For the text-containing cell, return its midpoint in [X, Y] coordinate format. 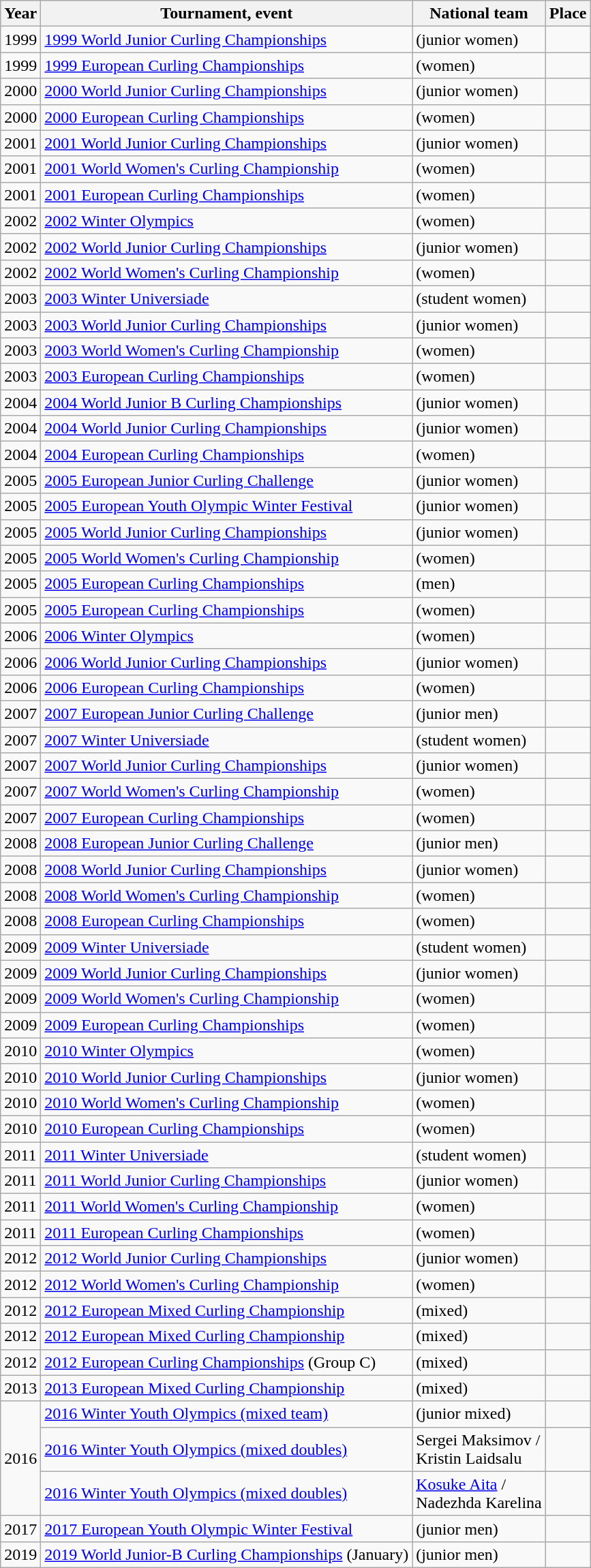
2007 European Curling Championships [226, 818]
2011 European Curling Championships [226, 1233]
Sergei Maksimov / Kristin Laidsalu [479, 1449]
2011 World Junior Curling Championships [226, 1181]
Kosuke Aita / Nadezhda Karelina [479, 1494]
2016 Winter Youth Olympics (mixed team) [226, 1414]
2003 European Curling Championships [226, 377]
2004 European Curling Championships [226, 455]
2010 World Women's Curling Championship [226, 1103]
2005 World Junior Curling Championships [226, 532]
2000 World Junior Curling Championships [226, 91]
2010 World Junior Curling Championships [226, 1077]
1999 European Curling Championships [226, 65]
National team [479, 14]
2008 World Junior Curling Championships [226, 870]
2001 World Women's Curling Championship [226, 169]
2017 European Youth Olympic Winter Festival [226, 1528]
2012 European Curling Championships (Group C) [226, 1362]
2003 World Junior Curling Championships [226, 325]
2009 Winter Universiade [226, 947]
2003 World Women's Curling Championship [226, 351]
2008 European Curling Championships [226, 921]
2008 European Junior Curling Challenge [226, 844]
2000 European Curling Championships [226, 117]
Year [20, 14]
1999 World Junior Curling Championships [226, 40]
2005 World Women's Curling Championship [226, 558]
2005 European Youth Olympic Winter Festival [226, 506]
2013 [20, 1388]
2007 Winter Universiade [226, 739]
2009 World Women's Curling Championship [226, 999]
2007 World Junior Curling Championships [226, 766]
2019 [20, 1554]
2004 World Junior Curling Championships [226, 429]
2006 Winter Olympics [226, 636]
(men) [479, 584]
2008 World Women's Curling Championship [226, 895]
2006 World Junior Curling Championships [226, 662]
2002 World Junior Curling Championships [226, 247]
2001 European Curling Championships [226, 195]
2007 European Junior Curling Challenge [226, 713]
2012 World Women's Curling Championship [226, 1285]
(junior mixed) [479, 1414]
2017 [20, 1528]
2009 World Junior Curling Championships [226, 973]
2019 World Junior-B Curling Championships (January) [226, 1554]
2002 World Women's Curling Championship [226, 273]
Place [568, 14]
2010 Winter Olympics [226, 1051]
2011 World Women's Curling Championship [226, 1207]
2010 European Curling Championships [226, 1128]
Tournament, event [226, 14]
2012 World Junior Curling Championships [226, 1259]
2009 European Curling Championships [226, 1025]
2006 European Curling Championships [226, 688]
2016 [20, 1458]
2004 World Junior B Curling Championships [226, 403]
2011 Winter Universiade [226, 1155]
2001 World Junior Curling Championships [226, 143]
2003 Winter Universiade [226, 298]
2007 World Women's Curling Championship [226, 792]
2013 European Mixed Curling Championship [226, 1388]
2005 European Junior Curling Challenge [226, 480]
2002 Winter Olympics [226, 221]
